Determine the (X, Y) coordinate at the center of the cell enclosing the given text.  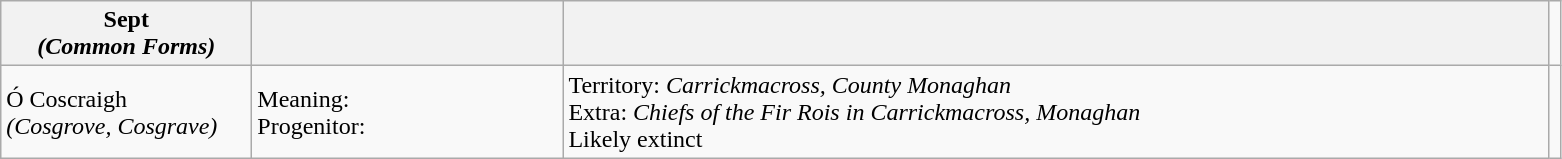
Territory: Carrickmacross, County MonaghanExtra: Chiefs of the Fir Rois in Carrickmacross, MonaghanLikely extinct (1056, 112)
Ó Coscraigh(Cosgrove, Cosgrave) (126, 112)
Sept(Common Forms) (126, 34)
Meaning:Progenitor: (408, 112)
